Identify which cell holds the provided text, then report its [x, y] central coordinate. 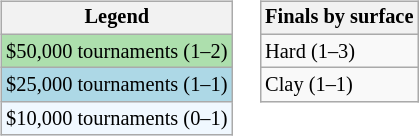
Finals by surface [339, 18]
Hard (1–3) [339, 51]
Clay (1–1) [339, 85]
$10,000 tournaments (0–1) [116, 119]
$50,000 tournaments (1–2) [116, 51]
$25,000 tournaments (1–1) [116, 85]
Legend [116, 18]
